Pinpoint the cell where the given text exists, returning its (x, y) midpoint coordinate. 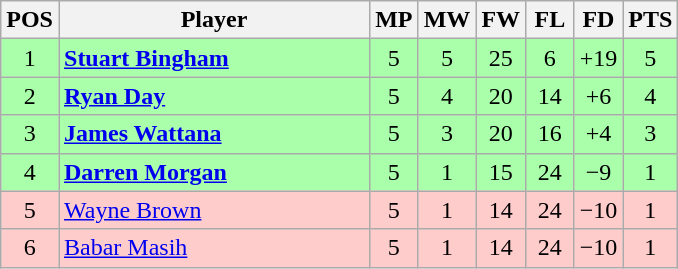
Stuart Bingham (214, 58)
FD (598, 20)
16 (550, 134)
Ryan Day (214, 96)
Babar Masih (214, 248)
MP (394, 20)
PTS (650, 20)
+4 (598, 134)
+6 (598, 96)
Player (214, 20)
−9 (598, 172)
+19 (598, 58)
2 (30, 96)
FW (501, 20)
MW (447, 20)
25 (501, 58)
POS (30, 20)
Wayne Brown (214, 210)
James Wattana (214, 134)
Darren Morgan (214, 172)
15 (501, 172)
FL (550, 20)
